Locate the cell with the specified text and output its [x, y] center coordinate. 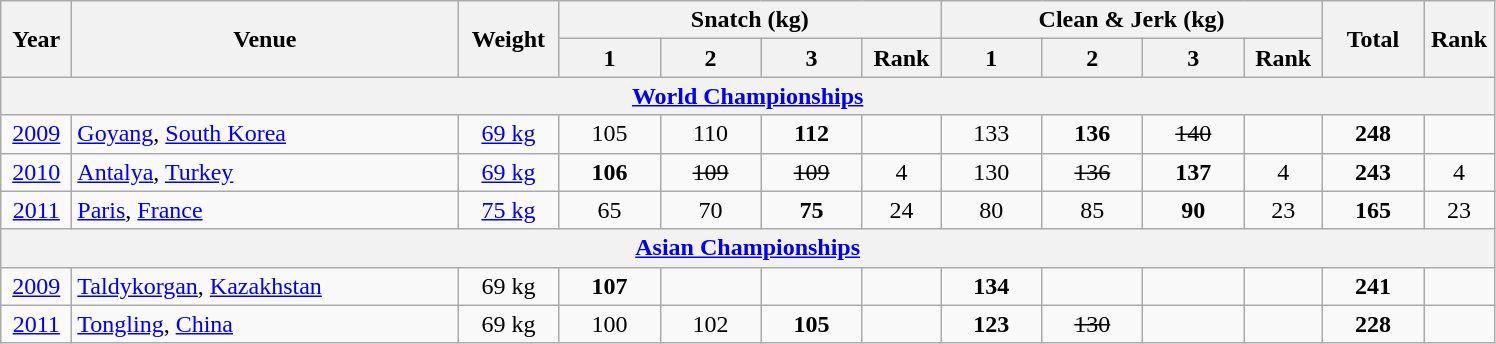
137 [1194, 172]
75 [812, 210]
Venue [265, 39]
Weight [508, 39]
65 [610, 210]
Tongling, China [265, 324]
Paris, France [265, 210]
Total [1372, 39]
Taldykorgan, Kazakhstan [265, 286]
Goyang, South Korea [265, 134]
165 [1372, 210]
World Championships [748, 96]
228 [1372, 324]
107 [610, 286]
243 [1372, 172]
241 [1372, 286]
70 [710, 210]
24 [902, 210]
140 [1194, 134]
134 [992, 286]
75 kg [508, 210]
248 [1372, 134]
Snatch (kg) [750, 20]
Antalya, Turkey [265, 172]
2010 [36, 172]
85 [1092, 210]
102 [710, 324]
80 [992, 210]
Asian Championships [748, 248]
110 [710, 134]
123 [992, 324]
133 [992, 134]
Clean & Jerk (kg) [1132, 20]
100 [610, 324]
90 [1194, 210]
Year [36, 39]
106 [610, 172]
112 [812, 134]
